Output the (X, Y) coordinate of the center of the cell containing the given text.  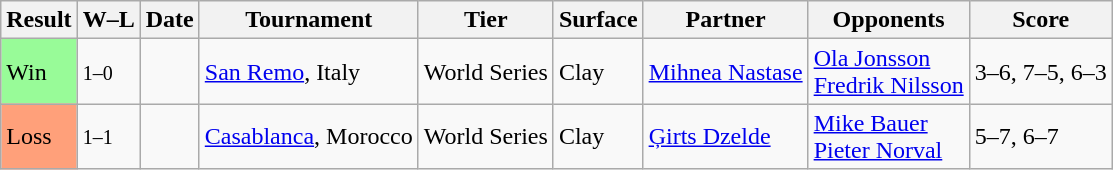
Tier (486, 20)
Partner (726, 20)
Surface (598, 20)
Ola Jonsson Fredrik Nilsson (888, 72)
San Remo, Italy (308, 72)
1–0 (108, 72)
Opponents (888, 20)
Loss (39, 136)
Score (1040, 20)
Win (39, 72)
5–7, 6–7 (1040, 136)
Ģirts Dzelde (726, 136)
Date (170, 20)
Result (39, 20)
3–6, 7–5, 6–3 (1040, 72)
1–1 (108, 136)
Mihnea Nastase (726, 72)
W–L (108, 20)
Tournament (308, 20)
Mike Bauer Pieter Norval (888, 136)
Casablanca, Morocco (308, 136)
